Output the (X, Y) coordinate of the center of the cell containing the given text.  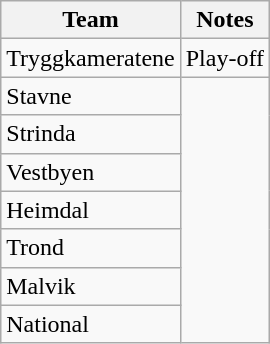
Notes (224, 20)
Team (90, 20)
Tryggkameratene (90, 58)
Heimdal (90, 210)
Play-off (224, 58)
Vestbyen (90, 172)
Malvik (90, 286)
Strinda (90, 134)
National (90, 324)
Stavne (90, 96)
Trond (90, 248)
